Identify which cell holds the provided text, then report its [x, y] central coordinate. 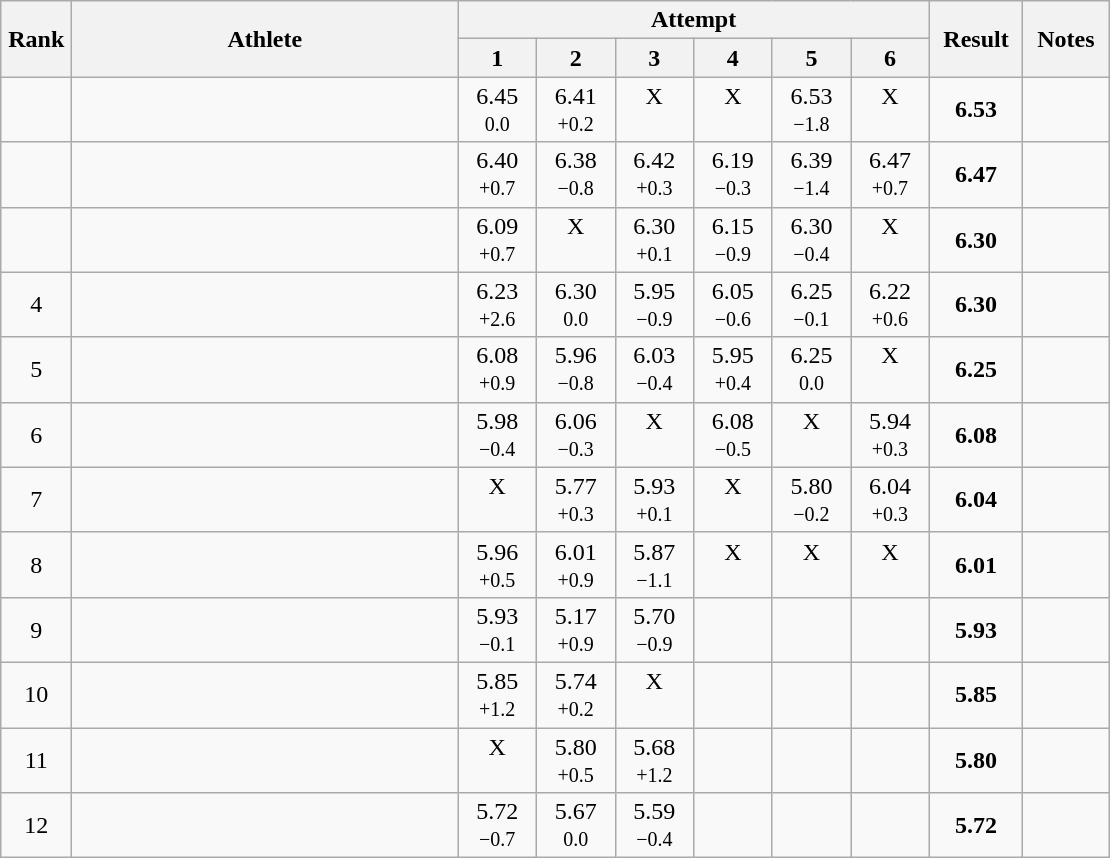
5.70−0.9 [654, 630]
6.08 [976, 434]
5.87−1.1 [654, 564]
5.74+0.2 [576, 694]
1 [498, 58]
6.250.0 [812, 370]
5.85 [976, 694]
10 [36, 694]
6.23+2.6 [498, 304]
5.80 [976, 760]
5.72−0.7 [498, 826]
6.42+0.3 [654, 174]
5.68+1.2 [654, 760]
6.53 [976, 110]
5.93+0.1 [654, 500]
5.98−0.4 [498, 434]
5.94+0.3 [890, 434]
6.25 [976, 370]
5.96+0.5 [498, 564]
6.38−0.8 [576, 174]
6.19−0.3 [734, 174]
9 [36, 630]
5.95−0.9 [654, 304]
5.93 [976, 630]
8 [36, 564]
Attempt [694, 20]
6.04+0.3 [890, 500]
7 [36, 500]
2 [576, 58]
Result [976, 39]
Notes [1066, 39]
6.09+0.7 [498, 240]
6.05−0.6 [734, 304]
Athlete [265, 39]
6.41+0.2 [576, 110]
5.17+0.9 [576, 630]
5.80−0.2 [812, 500]
5.85+1.2 [498, 694]
Rank [36, 39]
6.47 [976, 174]
5.72 [976, 826]
6.25−0.1 [812, 304]
6.15−0.9 [734, 240]
6.01 [976, 564]
11 [36, 760]
5.93−0.1 [498, 630]
5.95+0.4 [734, 370]
12 [36, 826]
5.96−0.8 [576, 370]
6.300.0 [576, 304]
6.30−0.4 [812, 240]
5.670.0 [576, 826]
5.59−0.4 [654, 826]
6.47+0.7 [890, 174]
6.30+0.1 [654, 240]
6.450.0 [498, 110]
6.01+0.9 [576, 564]
6.22+0.6 [890, 304]
6.06−0.3 [576, 434]
5.77+0.3 [576, 500]
6.53−1.8 [812, 110]
6.03−0.4 [654, 370]
6.08+0.9 [498, 370]
3 [654, 58]
6.04 [976, 500]
5.80+0.5 [576, 760]
6.39−1.4 [812, 174]
6.40+0.7 [498, 174]
6.08−0.5 [734, 434]
